Detect which cell encompasses the target text, then output its (X, Y) center coordinate. 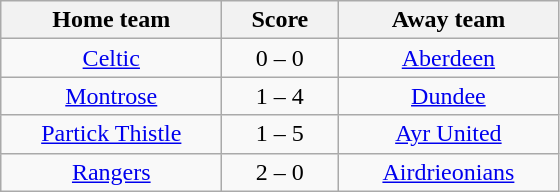
Celtic (112, 58)
Rangers (112, 172)
Montrose (112, 96)
Home team (112, 20)
1 – 5 (280, 134)
Ayr United (448, 134)
Away team (448, 20)
Partick Thistle (112, 134)
0 – 0 (280, 58)
Aberdeen (448, 58)
Score (280, 20)
1 – 4 (280, 96)
2 – 0 (280, 172)
Dundee (448, 96)
Airdrieonians (448, 172)
